Scan for the cell matching the given text and deliver its [X, Y] coordinate at center. 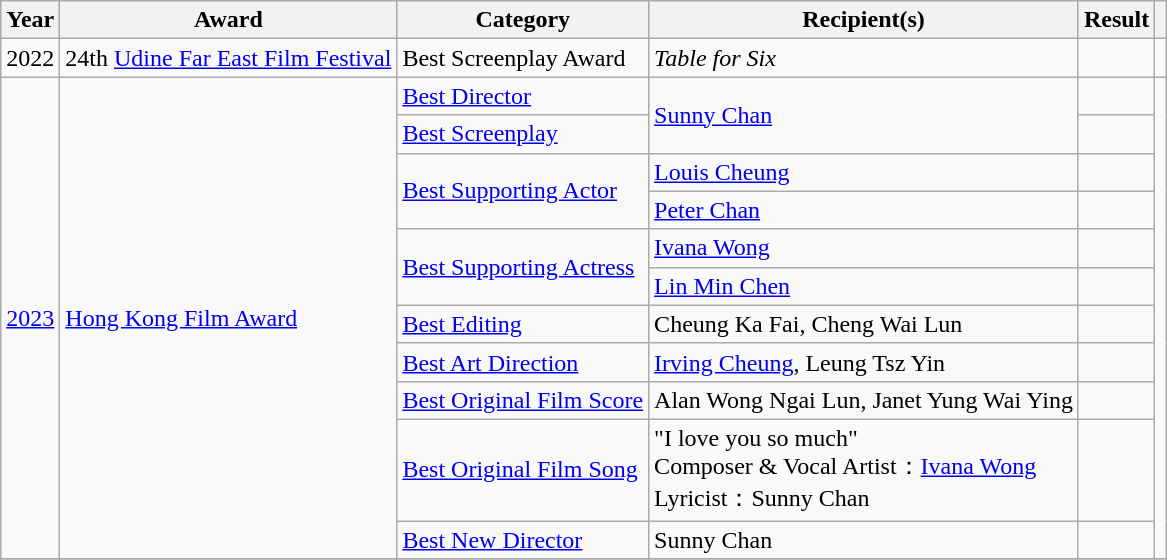
Best Director [523, 96]
Best Editing [523, 324]
Best Original Film Song [523, 470]
Best Screenplay Award [523, 58]
Best Supporting Actress [523, 267]
Best Supporting Actor [523, 191]
Category [523, 20]
Lin Min Chen [864, 286]
2022 [30, 58]
Peter Chan [864, 210]
Award [228, 20]
Year [30, 20]
24th Udine Far East Film Festival [228, 58]
Best Art Direction [523, 362]
Hong Kong Film Award [228, 318]
Alan Wong Ngai Lun, Janet Yung Wai Ying [864, 400]
Best New Director [523, 539]
Ivana Wong [864, 248]
Recipient(s) [864, 20]
Table for Six [864, 58]
"I love you so much"Composer & Vocal Artist：Ivana WongLyricist：Sunny Chan [864, 470]
Cheung Ka Fai, Cheng Wai Lun [864, 324]
Irving Cheung, Leung Tsz Yin [864, 362]
Best Screenplay [523, 134]
Best Original Film Score [523, 400]
Result [1116, 20]
2023 [30, 318]
Louis Cheung [864, 172]
